Find where the given text appears and provide that cell's center as [x, y] coordinate. 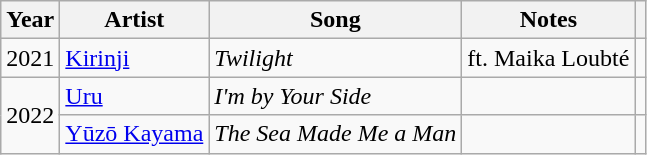
The Sea Made Me a Man [336, 134]
Year [30, 20]
Twilight [336, 58]
Yūzō Kayama [134, 134]
Uru [134, 96]
Notes [548, 20]
I'm by Your Side [336, 96]
2022 [30, 115]
Song [336, 20]
2021 [30, 58]
ft. Maika Loubté [548, 58]
Artist [134, 20]
Kirinji [134, 58]
